Extract the (X, Y) coordinate from the center of the cell holding the provided text.  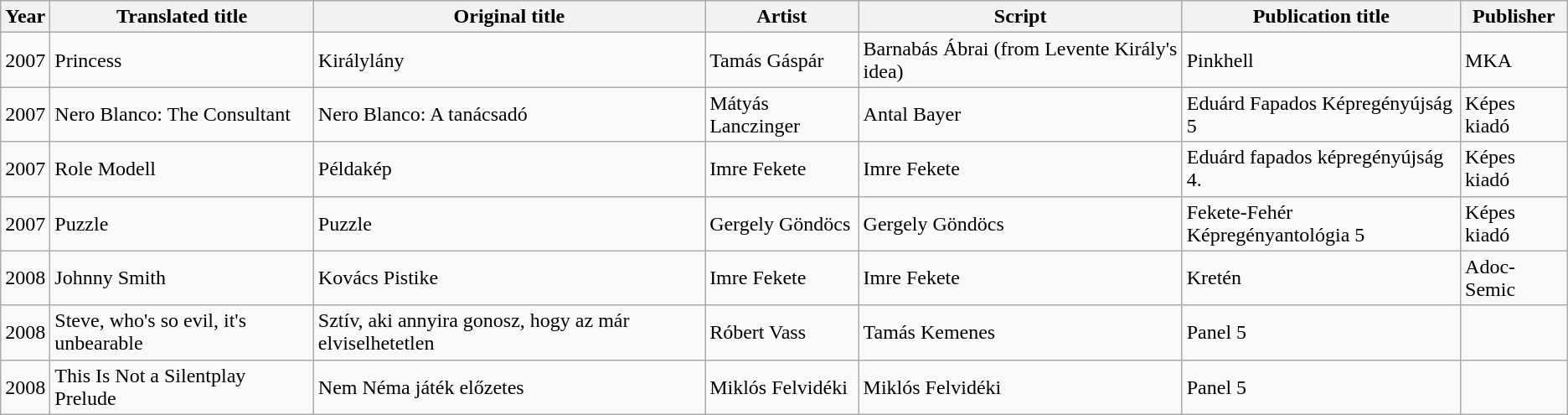
Adoc-Semic (1514, 278)
Steve, who's so evil, it's unbearable (182, 332)
Nem Néma játék előzetes (509, 387)
Fekete-Fehér Képregényantológia 5 (1321, 223)
Artist (782, 17)
Pinkhell (1321, 60)
Publisher (1514, 17)
Barnabás Ábrai (from Levente Király's idea) (1020, 60)
Role Modell (182, 169)
Nero Blanco: The Consultant (182, 114)
Year (25, 17)
Translated title (182, 17)
Princess (182, 60)
Johnny Smith (182, 278)
MKA (1514, 60)
This Is Not a Silentplay Prelude (182, 387)
Original title (509, 17)
Eduárd Fapados Képregényújság 5 (1321, 114)
Antal Bayer (1020, 114)
Példakép (509, 169)
Róbert Vass (782, 332)
Nero Blanco: A tanácsadó (509, 114)
Mátyás Lanczinger (782, 114)
Sztív, aki annyira gonosz, hogy az már elviselhetetlen (509, 332)
Kretén (1321, 278)
Királylány (509, 60)
Eduárd fapados képregényújság 4. (1321, 169)
Publication title (1321, 17)
Script (1020, 17)
Tamás Gáspár (782, 60)
Tamás Kemenes (1020, 332)
Kovács Pistike (509, 278)
